Detect which cell encompasses the target text, then output its (X, Y) center coordinate. 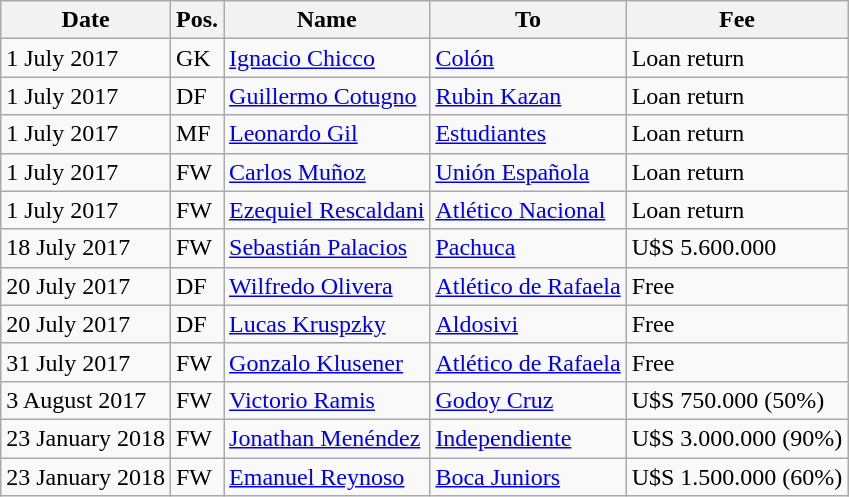
Pachuca (528, 248)
Aldosivi (528, 324)
Lucas Kruspzky (327, 324)
Estudiantes (528, 134)
Sebastián Palacios (327, 248)
Colón (528, 58)
MF (196, 134)
Name (327, 20)
Pos. (196, 20)
31 July 2017 (86, 362)
U$S 3.000.000 (90%) (737, 438)
U$S 5.600.000 (737, 248)
18 July 2017 (86, 248)
U$S 750.000 (50%) (737, 400)
Godoy Cruz (528, 400)
Ignacio Chicco (327, 58)
Guillermo Cotugno (327, 96)
Ezequiel Rescaldani (327, 210)
Unión Española (528, 172)
GK (196, 58)
Independiente (528, 438)
U$S 1.500.000 (60%) (737, 477)
Victorio Ramis (327, 400)
Gonzalo Klusener (327, 362)
Emanuel Reynoso (327, 477)
Date (86, 20)
Boca Juniors (528, 477)
Leonardo Gil (327, 134)
Wilfredo Olivera (327, 286)
Fee (737, 20)
To (528, 20)
Jonathan Menéndez (327, 438)
3 August 2017 (86, 400)
Atlético Nacional (528, 210)
Rubin Kazan (528, 96)
Carlos Muñoz (327, 172)
